Identify which cell holds the provided text, then report its (x, y) central coordinate. 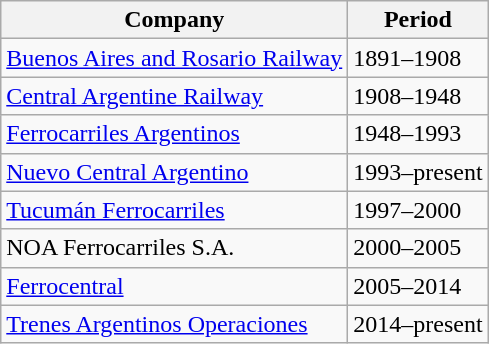
1948–1993 (418, 134)
Ferrocarriles Argentinos (174, 134)
1891–1908 (418, 58)
Tucumán Ferrocarriles (174, 210)
Company (174, 20)
Trenes Argentinos Operaciones (174, 324)
Ferrocentral (174, 286)
2000–2005 (418, 248)
2014–present (418, 324)
Buenos Aires and Rosario Railway (174, 58)
2005–2014 (418, 286)
1993–present (418, 172)
1997–2000 (418, 210)
1908–1948 (418, 96)
NOA Ferrocarriles S.A. (174, 248)
Period (418, 20)
Central Argentine Railway (174, 96)
Nuevo Central Argentino (174, 172)
